Extract the (X, Y) coordinate from the center of the cell holding the provided text.  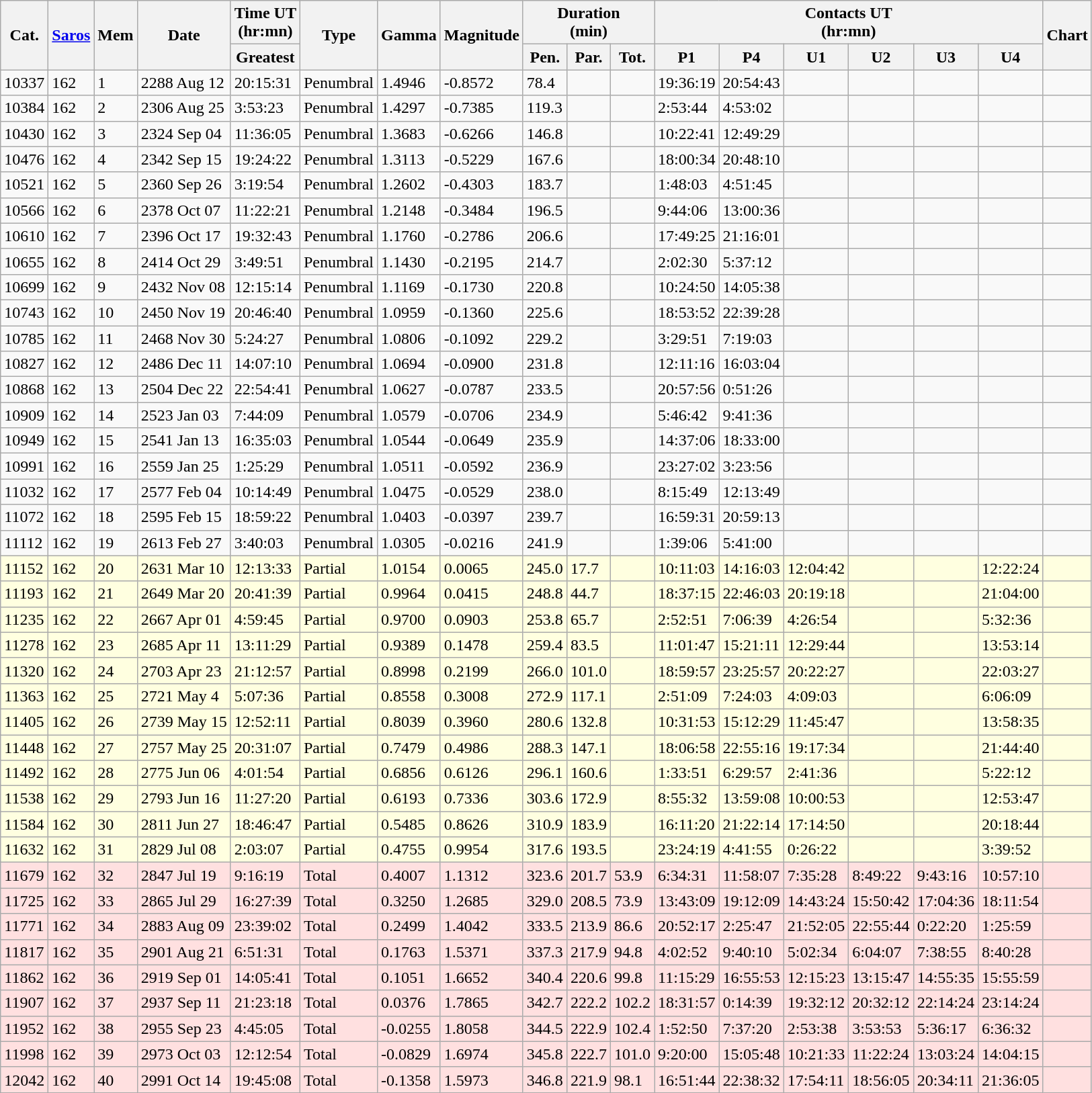
21:22:14 (751, 824)
222.9 (589, 1029)
2991 Oct 14 (184, 1080)
35 (116, 952)
11862 (24, 977)
P1 (687, 57)
9:20:00 (687, 1054)
11:15:29 (687, 977)
0.7479 (409, 748)
5:36:17 (946, 1029)
Par. (589, 57)
1.1760 (409, 236)
193.5 (589, 850)
18:06:58 (687, 748)
1 (116, 83)
1.4946 (409, 83)
3:53:23 (265, 108)
0.6126 (481, 773)
2:53:44 (687, 108)
40 (116, 1080)
Time UT(hr:mn) (265, 23)
19:36:19 (687, 83)
1.0544 (409, 441)
8:15:49 (687, 492)
12:04:42 (816, 568)
0.8626 (481, 824)
236.9 (544, 466)
3:53:53 (881, 1029)
-0.3484 (481, 210)
4 (116, 159)
21 (116, 594)
15:21:11 (751, 645)
5:02:34 (816, 952)
20:59:13 (751, 517)
2757 May 25 (184, 748)
14:37:06 (687, 441)
3:39:52 (1011, 850)
39 (116, 1054)
12:13:33 (265, 568)
-0.0787 (481, 390)
-0.0900 (481, 364)
1.0154 (409, 568)
19:12:09 (751, 901)
13:03:24 (946, 1054)
10785 (24, 338)
11:22:21 (265, 210)
1.2602 (409, 185)
1.0403 (409, 517)
0:14:39 (751, 1003)
20:31:07 (265, 748)
2541 Jan 13 (184, 441)
Gamma (409, 35)
31 (116, 850)
18:46:47 (265, 824)
183.9 (589, 824)
Pen. (544, 57)
22:14:24 (946, 1003)
Mem (116, 35)
1.0305 (409, 543)
10521 (24, 185)
146.8 (544, 134)
14:43:24 (816, 901)
1:33:51 (687, 773)
12:11:16 (687, 364)
11072 (24, 517)
18:59:57 (687, 670)
11632 (24, 850)
14:55:35 (946, 977)
44.7 (589, 594)
2649 Mar 20 (184, 594)
12:13:49 (751, 492)
2523 Jan 03 (184, 415)
0.6193 (409, 799)
5:07:36 (265, 696)
11152 (24, 568)
14:05:38 (751, 287)
10991 (24, 466)
12:12:54 (265, 1054)
0.5485 (409, 824)
344.5 (544, 1029)
-0.1730 (481, 287)
U1 (816, 57)
11:22:24 (881, 1054)
17:04:36 (946, 901)
2901 Aug 21 (184, 952)
2504 Dec 22 (184, 390)
24 (116, 670)
9:44:06 (687, 210)
1.6974 (481, 1054)
3 (116, 134)
73.9 (632, 901)
1.1169 (409, 287)
0.2199 (481, 670)
0.8558 (409, 696)
6:36:32 (1011, 1029)
10:22:41 (687, 134)
2414 Oct 29 (184, 261)
10566 (24, 210)
20:18:44 (1011, 824)
22:55:44 (881, 926)
345.8 (544, 1054)
11771 (24, 926)
10655 (24, 261)
27 (116, 748)
11998 (24, 1054)
119.3 (544, 108)
10827 (24, 364)
20:19:18 (816, 594)
15:55:59 (1011, 977)
8:40:28 (1011, 952)
0.1763 (409, 952)
34 (116, 926)
23:24:19 (687, 850)
333.5 (544, 926)
10868 (24, 390)
16:59:31 (687, 517)
231.8 (544, 364)
346.8 (544, 1080)
9:41:36 (751, 415)
196.5 (544, 210)
18:00:34 (687, 159)
12:15:23 (816, 977)
208.5 (589, 901)
0.4007 (409, 875)
2793 Jun 16 (184, 799)
8:55:32 (687, 799)
19:32:12 (816, 1003)
7:19:03 (751, 338)
18:53:52 (687, 312)
5:37:12 (751, 261)
5:41:00 (751, 543)
1:48:03 (687, 185)
5 (116, 185)
21:52:05 (816, 926)
20:15:31 (265, 83)
11538 (24, 799)
2306 Aug 25 (184, 108)
317.6 (544, 850)
1:25:29 (265, 466)
241.9 (544, 543)
16:11:20 (687, 824)
2:41:36 (816, 773)
253.8 (544, 619)
-0.0216 (481, 543)
323.6 (544, 875)
P4 (751, 57)
16:55:53 (751, 977)
1.2148 (409, 210)
U3 (946, 57)
98.1 (632, 1080)
20:32:12 (881, 1003)
U2 (881, 57)
329.0 (544, 901)
2342 Sep 15 (184, 159)
1.8058 (481, 1029)
1.5371 (481, 952)
11584 (24, 824)
11112 (24, 543)
0.9964 (409, 594)
225.6 (544, 312)
53.9 (632, 875)
17:14:50 (816, 824)
2721 May 4 (184, 696)
2288 Aug 12 (184, 83)
2396 Oct 17 (184, 236)
4:51:45 (751, 185)
Type (339, 35)
10476 (24, 159)
78.4 (544, 83)
-0.5229 (481, 159)
22:38:32 (751, 1080)
1.1430 (409, 261)
26 (116, 722)
11952 (24, 1029)
5:46:42 (687, 415)
11817 (24, 952)
6:04:07 (881, 952)
248.8 (544, 594)
13:59:08 (751, 799)
172.9 (589, 799)
Contacts UT(hr:mn) (849, 23)
99.8 (632, 977)
22:39:28 (751, 312)
Date (184, 35)
2865 Jul 29 (184, 901)
310.9 (544, 824)
12:15:14 (265, 287)
0.1051 (409, 977)
0.0065 (481, 568)
8:49:22 (881, 875)
2703 Apr 23 (184, 670)
18:56:05 (881, 1080)
2486 Dec 11 (184, 364)
3:29:51 (687, 338)
0.3008 (481, 696)
18:31:57 (687, 1003)
Tot. (632, 57)
-0.6266 (481, 134)
13:58:35 (1011, 722)
2811 Jun 27 (184, 824)
8 (116, 261)
23:14:24 (1011, 1003)
20:57:56 (687, 390)
10949 (24, 441)
12 (116, 364)
Chart (1067, 35)
4:53:02 (751, 108)
23:27:02 (687, 466)
17:54:11 (816, 1080)
0.9954 (481, 850)
266.0 (544, 670)
0:51:26 (751, 390)
0:26:22 (816, 850)
6:06:09 (1011, 696)
1.4042 (481, 926)
2450 Nov 19 (184, 312)
21:04:00 (1011, 594)
11492 (24, 773)
36 (116, 977)
160.6 (589, 773)
-0.1360 (481, 312)
2883 Aug 09 (184, 926)
11725 (24, 901)
337.3 (544, 952)
12:53:47 (1011, 799)
11448 (24, 748)
4:09:03 (816, 696)
Cat. (24, 35)
245.0 (544, 568)
16:51:44 (687, 1080)
11235 (24, 619)
19:45:08 (265, 1080)
2577 Feb 04 (184, 492)
Duration(min) (589, 23)
-0.0592 (481, 466)
9:40:10 (751, 952)
1.4297 (409, 108)
238.0 (544, 492)
0.1478 (481, 645)
1.3113 (409, 159)
11:27:20 (265, 799)
1.0627 (409, 390)
14:16:03 (751, 568)
10610 (24, 236)
1:52:50 (687, 1029)
-0.0706 (481, 415)
22:54:41 (265, 390)
22:55:16 (751, 748)
7 (116, 236)
19 (116, 543)
-0.1092 (481, 338)
-0.2786 (481, 236)
65.7 (589, 619)
29 (116, 799)
20:52:17 (687, 926)
28 (116, 773)
19:32:43 (265, 236)
2955 Sep 23 (184, 1029)
19:17:34 (816, 748)
10:11:03 (687, 568)
0.9700 (409, 619)
259.4 (544, 645)
19:24:22 (265, 159)
102.4 (632, 1029)
16:35:03 (265, 441)
-0.7385 (481, 108)
1.2685 (481, 901)
303.6 (544, 799)
83.5 (589, 645)
2829 Jul 08 (184, 850)
214.7 (544, 261)
222.2 (589, 1003)
16 (116, 466)
15:05:48 (751, 1054)
0.4755 (409, 850)
4:26:54 (816, 619)
11193 (24, 594)
17:49:25 (687, 236)
-0.2195 (481, 261)
12:22:24 (1011, 568)
18:33:00 (751, 441)
22 (116, 619)
6 (116, 210)
30 (116, 824)
15 (116, 441)
9 (116, 287)
229.2 (544, 338)
22:03:27 (1011, 670)
23:25:57 (751, 670)
11:01:47 (687, 645)
7:35:28 (816, 875)
21:36:05 (1011, 1080)
11032 (24, 492)
272.9 (544, 696)
1.6652 (481, 977)
9:43:16 (946, 875)
2739 May 15 (184, 722)
-0.0829 (409, 1054)
5:24:27 (265, 338)
239.7 (544, 517)
2:51:09 (687, 696)
21:12:57 (265, 670)
0.0376 (409, 1003)
17.7 (589, 568)
Saros (71, 35)
1.0511 (409, 466)
-0.0649 (481, 441)
288.3 (544, 748)
1.0806 (409, 338)
6:51:31 (265, 952)
1.0579 (409, 415)
0.2499 (409, 926)
10430 (24, 134)
23:39:02 (265, 926)
2775 Jun 06 (184, 773)
13:43:09 (687, 901)
1.7865 (481, 1003)
2 (116, 108)
-0.4303 (481, 185)
0.0415 (481, 594)
9:16:19 (265, 875)
10:14:49 (265, 492)
18:11:54 (1011, 901)
10743 (24, 312)
10:57:10 (1011, 875)
340.4 (544, 977)
201.7 (589, 875)
11 (116, 338)
234.9 (544, 415)
0.0903 (481, 619)
10909 (24, 415)
13:11:29 (265, 645)
233.5 (544, 390)
206.6 (544, 236)
2432 Nov 08 (184, 287)
1.0475 (409, 492)
22:46:03 (751, 594)
10 (116, 312)
20:48:10 (751, 159)
11:58:07 (751, 875)
38 (116, 1029)
20:46:40 (265, 312)
18:59:22 (265, 517)
7:24:03 (751, 696)
0.6856 (409, 773)
183.7 (544, 185)
2:52:51 (687, 619)
37 (116, 1003)
2:02:30 (687, 261)
33 (116, 901)
13:00:36 (751, 210)
10:21:33 (816, 1054)
20:54:43 (751, 83)
2:53:38 (816, 1029)
2:03:07 (265, 850)
86.6 (632, 926)
3:40:03 (265, 543)
10699 (24, 287)
20:22:27 (816, 670)
18:37:15 (687, 594)
5:32:36 (1011, 619)
14 (116, 415)
13:15:47 (881, 977)
2324 Sep 04 (184, 134)
-0.0255 (409, 1029)
13 (116, 390)
342.7 (544, 1003)
3:23:56 (751, 466)
11320 (24, 670)
15:12:29 (751, 722)
-0.0397 (481, 517)
4:41:55 (751, 850)
0:22:20 (946, 926)
-0.1358 (409, 1080)
21:16:01 (751, 236)
217.9 (589, 952)
20:41:39 (265, 594)
2919 Sep 01 (184, 977)
222.7 (589, 1054)
11363 (24, 696)
147.1 (589, 748)
Magnitude (481, 35)
2847 Jul 19 (184, 875)
2667 Apr 01 (184, 619)
2360 Sep 26 (184, 185)
1.0694 (409, 364)
U4 (1011, 57)
32 (116, 875)
10337 (24, 83)
Greatest (265, 57)
296.1 (544, 773)
2:25:47 (751, 926)
16:03:04 (751, 364)
0.8998 (409, 670)
16:27:39 (265, 901)
1.5973 (481, 1080)
12042 (24, 1080)
94.8 (632, 952)
10:31:53 (687, 722)
280.6 (544, 722)
4:45:05 (265, 1029)
18 (116, 517)
4:02:52 (687, 952)
102.2 (632, 1003)
11679 (24, 875)
11:36:05 (265, 134)
2631 Mar 10 (184, 568)
2559 Jan 25 (184, 466)
20:34:11 (946, 1080)
2937 Sep 11 (184, 1003)
0.8039 (409, 722)
7:44:09 (265, 415)
25 (116, 696)
11278 (24, 645)
0.4986 (481, 748)
14:05:41 (265, 977)
7:37:20 (751, 1029)
10:24:50 (687, 287)
12:49:29 (751, 134)
10:00:53 (816, 799)
21:23:18 (265, 1003)
0.7336 (481, 799)
7:06:39 (751, 619)
11:45:47 (816, 722)
-0.8572 (481, 83)
10384 (24, 108)
23 (116, 645)
2685 Apr 11 (184, 645)
20 (116, 568)
6:29:57 (751, 773)
2613 Feb 27 (184, 543)
2595 Feb 15 (184, 517)
2468 Nov 30 (184, 338)
14:07:10 (265, 364)
7:38:55 (946, 952)
17 (116, 492)
213.9 (589, 926)
4:01:54 (265, 773)
3:49:51 (265, 261)
5:22:12 (1011, 773)
0.9389 (409, 645)
132.8 (589, 722)
220.8 (544, 287)
3:19:54 (265, 185)
235.9 (544, 441)
1:39:06 (687, 543)
6:34:31 (687, 875)
117.1 (589, 696)
12:29:44 (816, 645)
1:25:59 (1011, 926)
13:53:14 (1011, 645)
220.6 (589, 977)
11405 (24, 722)
0.3960 (481, 722)
1.1312 (481, 875)
1.3683 (409, 134)
1.0959 (409, 312)
2973 Oct 03 (184, 1054)
0.3250 (409, 901)
4:59:45 (265, 619)
15:50:42 (881, 901)
2378 Oct 07 (184, 210)
12:52:11 (265, 722)
14:04:15 (1011, 1054)
167.6 (544, 159)
21:44:40 (1011, 748)
-0.0529 (481, 492)
221.9 (589, 1080)
11907 (24, 1003)
